Return the (x, y) coordinate for the center point of the cell that contains the specified text.  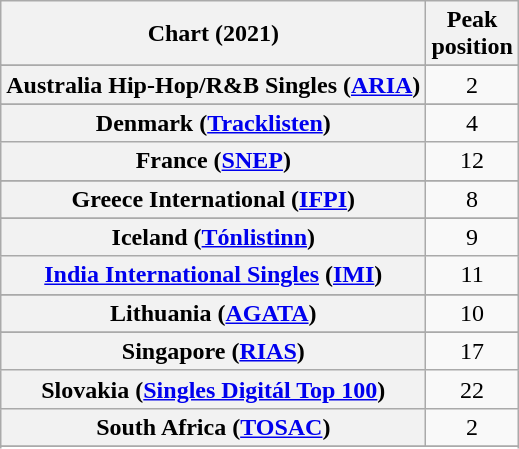
12 (472, 161)
South Africa (TOSAC) (214, 427)
Singapore (RIAS) (214, 351)
Lithuania (AGATA) (214, 313)
Chart (2021) (214, 34)
8 (472, 199)
India International Singles (IMI) (214, 275)
17 (472, 351)
4 (472, 123)
10 (472, 313)
Slovakia (Singles Digitál Top 100) (214, 389)
22 (472, 389)
Iceland (Tónlistinn) (214, 237)
Australia Hip-Hop/R&B Singles (ARIA) (214, 85)
Peakposition (472, 34)
11 (472, 275)
France (SNEP) (214, 161)
9 (472, 237)
Greece International (IFPI) (214, 199)
Denmark (Tracklisten) (214, 123)
